Determine the (X, Y) coordinate at the center of the cell enclosing the given text.  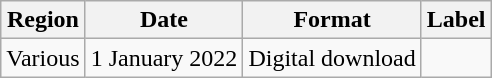
Digital download (332, 58)
Region (43, 20)
Format (332, 20)
Date (164, 20)
1 January 2022 (164, 58)
Various (43, 58)
Label (456, 20)
